Return (X, Y) of the center of cell containing provided text 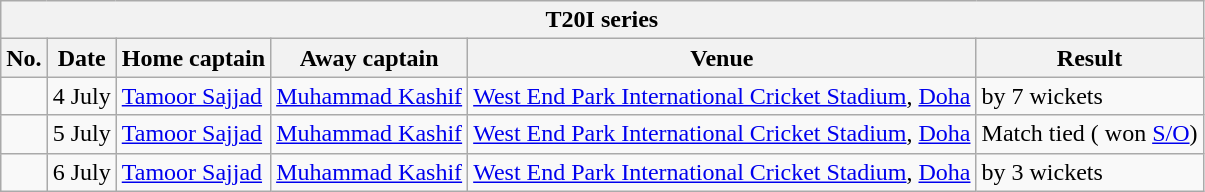
4 July (82, 96)
T20I series (602, 20)
5 July (82, 134)
6 July (82, 172)
Venue (722, 58)
Match tied ( won S/O) (1090, 134)
by 3 wickets (1090, 172)
Away captain (370, 58)
by 7 wickets (1090, 96)
No. (24, 58)
Result (1090, 58)
Home captain (193, 58)
Date (82, 58)
